Capture the cell that displays the provided text and extract its (x, y) central coordinate. 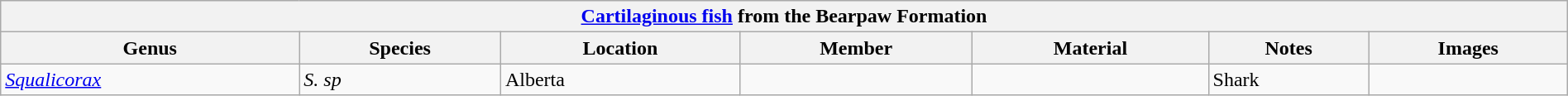
Genus (151, 48)
Squalicorax (151, 79)
S. sp (400, 79)
Material (1090, 48)
Images (1468, 48)
Notes (1288, 48)
Cartilaginous fish from the Bearpaw Formation (784, 17)
Shark (1288, 79)
Alberta (620, 79)
Location (620, 48)
Member (855, 48)
Species (400, 48)
